For the text-containing cell, return its midpoint in [X, Y] coordinate format. 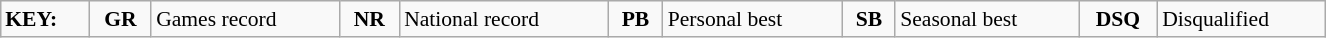
PB [635, 19]
SB [870, 19]
National record [504, 19]
DSQ [1118, 19]
Games record [245, 19]
NR [369, 19]
KEY: [45, 19]
Seasonal best [986, 19]
Disqualified [1242, 19]
GR [120, 19]
Personal best [753, 19]
